Output the (x, y) coordinate of the center of the cell containing the given text.  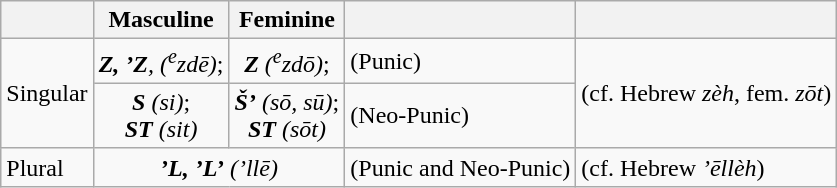
(cf. Hebrew zèh, fem. zōt) (706, 94)
Feminine (287, 20)
’L, ’L’ (’llē) (219, 167)
Masculine (161, 20)
(cf. Hebrew ’ēllèh) (706, 167)
S (si); ST (sit) (161, 116)
Z (ezdō); (287, 62)
Singular (47, 94)
(Punic) (460, 62)
Plural (47, 167)
(Neo-Punic) (460, 116)
(Punic and Neo-Punic) (460, 167)
Z, ’Z, (ezdē); (161, 62)
Š’ (sō, sū); ST (sōt) (287, 116)
